Return the [X, Y] coordinate for the center point of the cell that contains the specified text.  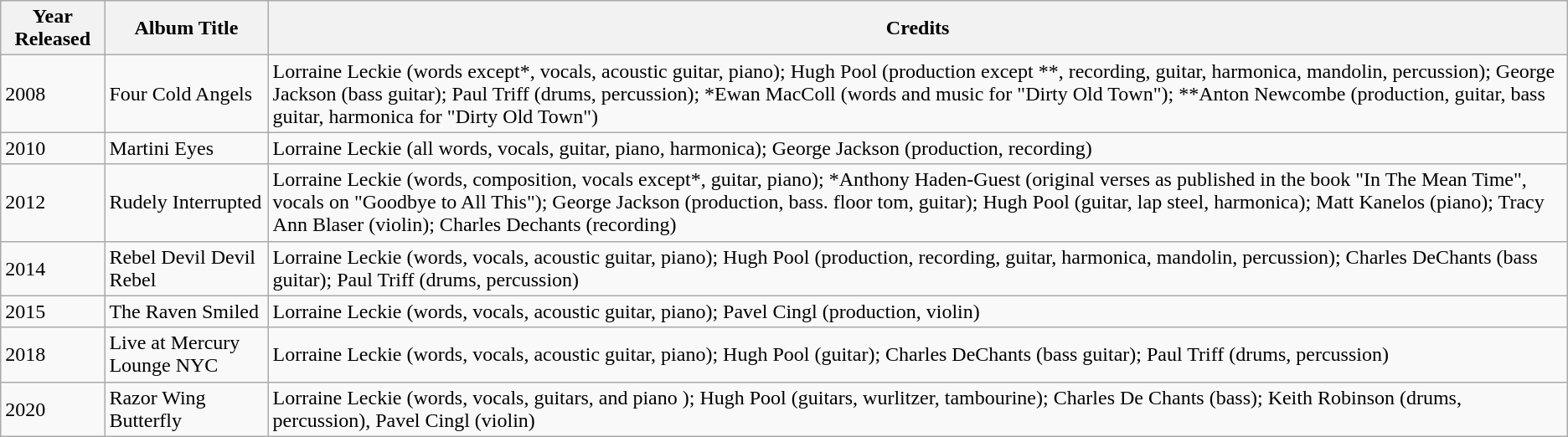
Year Released [53, 28]
Four Cold Angels [186, 94]
Martini Eyes [186, 148]
Rudely Interrupted [186, 203]
2020 [53, 409]
Credits [918, 28]
Lorraine Leckie (all words, vocals, guitar, piano, harmonica); George Jackson (production, recording) [918, 148]
Live at Mercury Lounge NYC [186, 355]
2008 [53, 94]
Lorraine Leckie (words, vocals, acoustic guitar, piano); Hugh Pool (guitar); Charles DeChants (bass guitar); Paul Triff (drums, percussion) [918, 355]
2012 [53, 203]
Rebel Devil Devil Rebel [186, 268]
2014 [53, 268]
Lorraine Leckie (words, vocals, acoustic guitar, piano); Pavel Cingl (production, violin) [918, 311]
Razor Wing Butterfly [186, 409]
Album Title [186, 28]
2010 [53, 148]
2018 [53, 355]
2015 [53, 311]
The Raven Smiled [186, 311]
